Determine the (X, Y) coordinate at the center of the cell enclosing the given text.  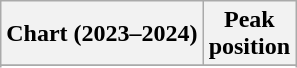
Peakposition (249, 34)
Chart (2023–2024) (102, 34)
